Detect which cell encompasses the target text, then output its [x, y] center coordinate. 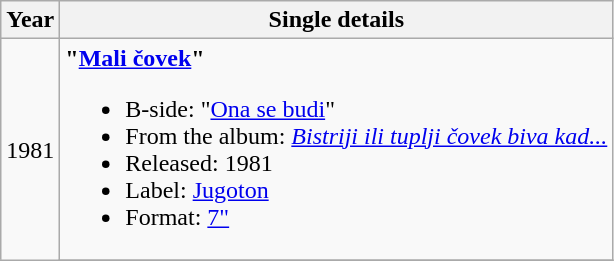
Year [30, 20]
1981 [30, 150]
Single details [336, 20]
"Mali čovek"B-side: "Ona se budi"From the album: Bistriji ili tuplji čovek biva kad...Released: 1981Label: JugotonFormat: 7" [336, 150]
